Search for the cell housing the specified text and yield its [X, Y] center coordinate. 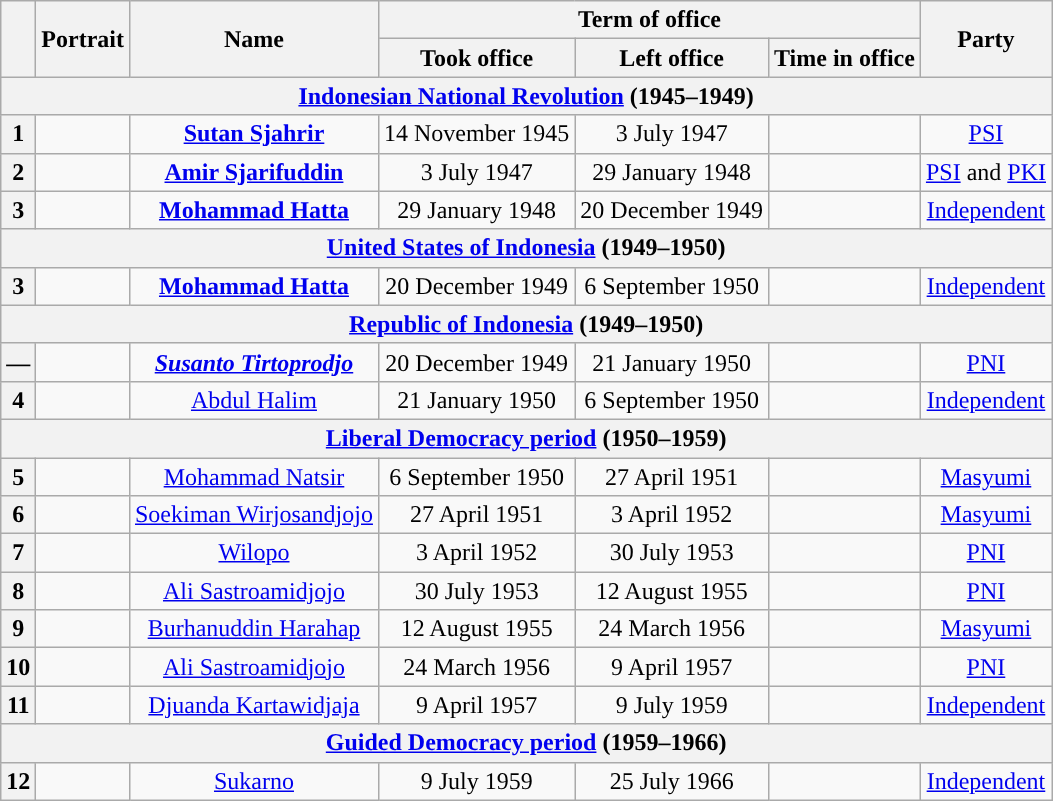
2 [18, 172]
PSI [986, 134]
Susanto Tirtoprodjo [254, 362]
Burhanuddin Harahap [254, 629]
25 July 1966 [672, 781]
Party [986, 39]
Wilopo [254, 553]
11 [18, 705]
5 [18, 477]
Portrait [83, 39]
6 [18, 515]
Amir Sjarifuddin [254, 172]
PSI and PKI [986, 172]
Djuanda Kartawidjaja [254, 705]
Republic of Indonesia (1949–1950) [526, 324]
Abdul Halim [254, 400]
Indonesian National Revolution (1945–1949) [526, 96]
Liberal Democracy period (1950–1959) [526, 438]
— [18, 362]
8 [18, 591]
9 [18, 629]
12 [18, 781]
Soekiman Wirjosandjojo [254, 515]
4 [18, 400]
Sukarno [254, 781]
Left office [672, 58]
Term of office [649, 20]
Name [254, 39]
Took office [476, 58]
United States of Indonesia (1949–1950) [526, 248]
Sutan Sjahrir [254, 134]
Time in office [844, 58]
14 November 1945 [476, 134]
Mohammad Natsir [254, 477]
10 [18, 667]
Guided Democracy period (1959–1966) [526, 743]
1 [18, 134]
7 [18, 553]
